For the text-containing cell, return its midpoint in (x, y) coordinate format. 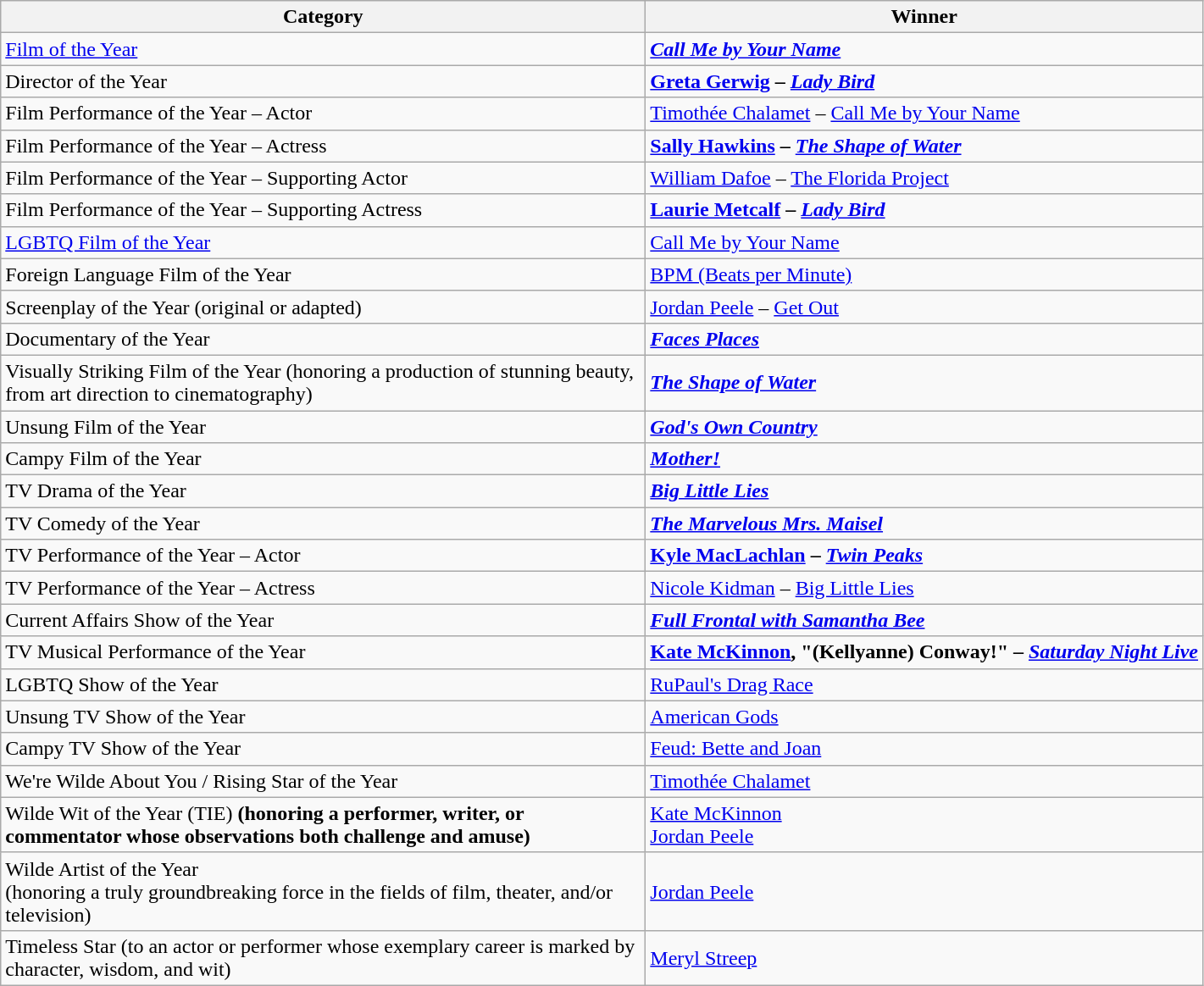
Film Performance of the Year – Supporting Actor (324, 178)
Wilde Artist of the Year (honoring a truly groundbreaking force in the fields of film, theater, and/or television) (324, 891)
Film Performance of the Year – Actor (324, 114)
Nicole Kidman – Big Little Lies (924, 588)
Unsung Film of the Year (324, 426)
Unsung TV Show of the Year (324, 717)
Feud: Bette and Joan (924, 749)
Foreign Language Film of the Year (324, 274)
God's Own Country (924, 426)
Timothée Chalamet (924, 781)
Category (324, 17)
Campy TV Show of the Year (324, 749)
Documentary of the Year (324, 339)
Campy Film of the Year (324, 459)
TV Performance of the Year – Actor (324, 556)
BPM (Beats per Minute) (924, 274)
American Gods (924, 717)
TV Musical Performance of the Year (324, 652)
Laurie Metcalf – Lady Bird (924, 210)
Director of the Year (324, 81)
TV Comedy of the Year (324, 523)
Full Frontal with Samantha Bee (924, 620)
Jordan Peele – Get Out (924, 307)
Meryl Streep (924, 957)
The Shape of Water (924, 383)
Wilde Wit of the Year (TIE) (honoring a performer, writer, or commentator whose observations both challenge and amuse) (324, 825)
TV Drama of the Year (324, 491)
William Dafoe – The Florida Project (924, 178)
Kate McKinnon, "(Kellyanne) Conway!" – Saturday Night Live (924, 652)
Film Performance of the Year – Supporting Actress (324, 210)
Jordan Peele (924, 891)
Current Affairs Show of the Year (324, 620)
Film Performance of the Year – Actress (324, 146)
We're Wilde About You / Rising Star of the Year (324, 781)
Mother! (924, 459)
The Marvelous Mrs. Maisel (924, 523)
TV Performance of the Year – Actress (324, 588)
Kate McKinnon Jordan Peele (924, 825)
Big Little Lies (924, 491)
Timothée Chalamet – Call Me by Your Name (924, 114)
LGBTQ Film of the Year (324, 242)
Kyle MacLachlan – Twin Peaks (924, 556)
Film of the Year (324, 49)
Visually Striking Film of the Year (honoring a production of stunning beauty, from art direction to cinematography) (324, 383)
Sally Hawkins – The Shape of Water (924, 146)
Winner (924, 17)
Greta Gerwig – Lady Bird (924, 81)
RuPaul's Drag Race (924, 684)
Screenplay of the Year (original or adapted) (324, 307)
Faces Places (924, 339)
LGBTQ Show of the Year (324, 684)
Timeless Star (to an actor or performer whose exemplary career is marked by character, wisdom, and wit) (324, 957)
